Locate the cell with the specified text and output its [X, Y] center coordinate. 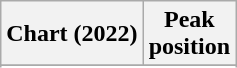
Peakposition [189, 34]
Chart (2022) [72, 34]
